Return the (x, y) coordinate for the center point of the cell that contains the specified text.  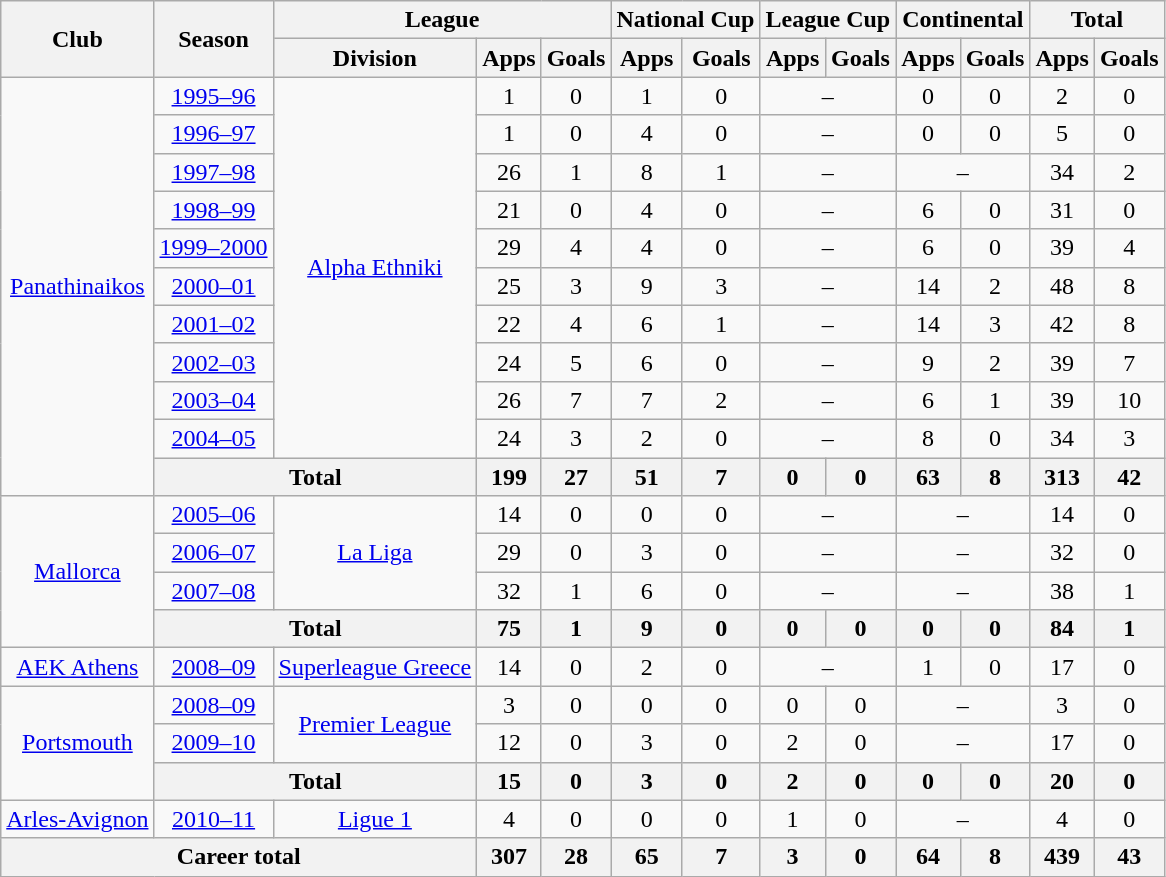
National Cup (686, 20)
Continental (963, 20)
43 (1129, 857)
22 (509, 324)
20 (1062, 781)
2003–04 (214, 400)
51 (647, 477)
25 (509, 286)
2005–06 (214, 515)
2001–02 (214, 324)
313 (1062, 477)
La Liga (375, 553)
2004–05 (214, 438)
65 (647, 857)
Panathinaikos (78, 286)
League (442, 20)
League Cup (828, 20)
1995–96 (214, 96)
1997–98 (214, 172)
1996–97 (214, 134)
439 (1062, 857)
31 (1062, 210)
Mallorca (78, 572)
63 (928, 477)
Career total (239, 857)
2009–10 (214, 743)
21 (509, 210)
84 (1062, 629)
307 (509, 857)
38 (1062, 591)
Arles-Avignon (78, 819)
48 (1062, 286)
AEK Athens (78, 667)
75 (509, 629)
199 (509, 477)
Premier League (375, 724)
Portsmouth (78, 743)
Season (214, 39)
Superleague Greece (375, 667)
10 (1129, 400)
64 (928, 857)
28 (576, 857)
27 (576, 477)
2002–03 (214, 362)
1999–2000 (214, 248)
2007–08 (214, 591)
Club (78, 39)
Ligue 1 (375, 819)
12 (509, 743)
1998–99 (214, 210)
2000–01 (214, 286)
2010–11 (214, 819)
15 (509, 781)
Alpha Ethniki (375, 268)
2006–07 (214, 553)
Division (375, 58)
